Locate the cell with the specified text and output its [X, Y] center coordinate. 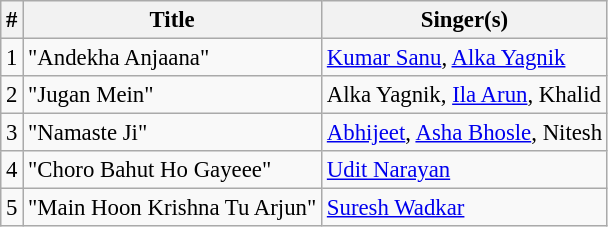
Title [172, 20]
"Jugan Mein" [172, 95]
3 [12, 133]
"Choro Bahut Ho Gayeee" [172, 170]
Abhijeet, Asha Bhosle, Nitesh [465, 133]
# [12, 20]
Singer(s) [465, 20]
"Andekha Anjaana" [172, 58]
Suresh Wadkar [465, 208]
"Namaste Ji" [172, 133]
Kumar Sanu, Alka Yagnik [465, 58]
Alka Yagnik, Ila Arun, Khalid [465, 95]
5 [12, 208]
1 [12, 58]
Udit Narayan [465, 170]
2 [12, 95]
"Main Hoon Krishna Tu Arjun" [172, 208]
4 [12, 170]
